Provide the (X, Y) coordinate of the cell's center where the given text is located.  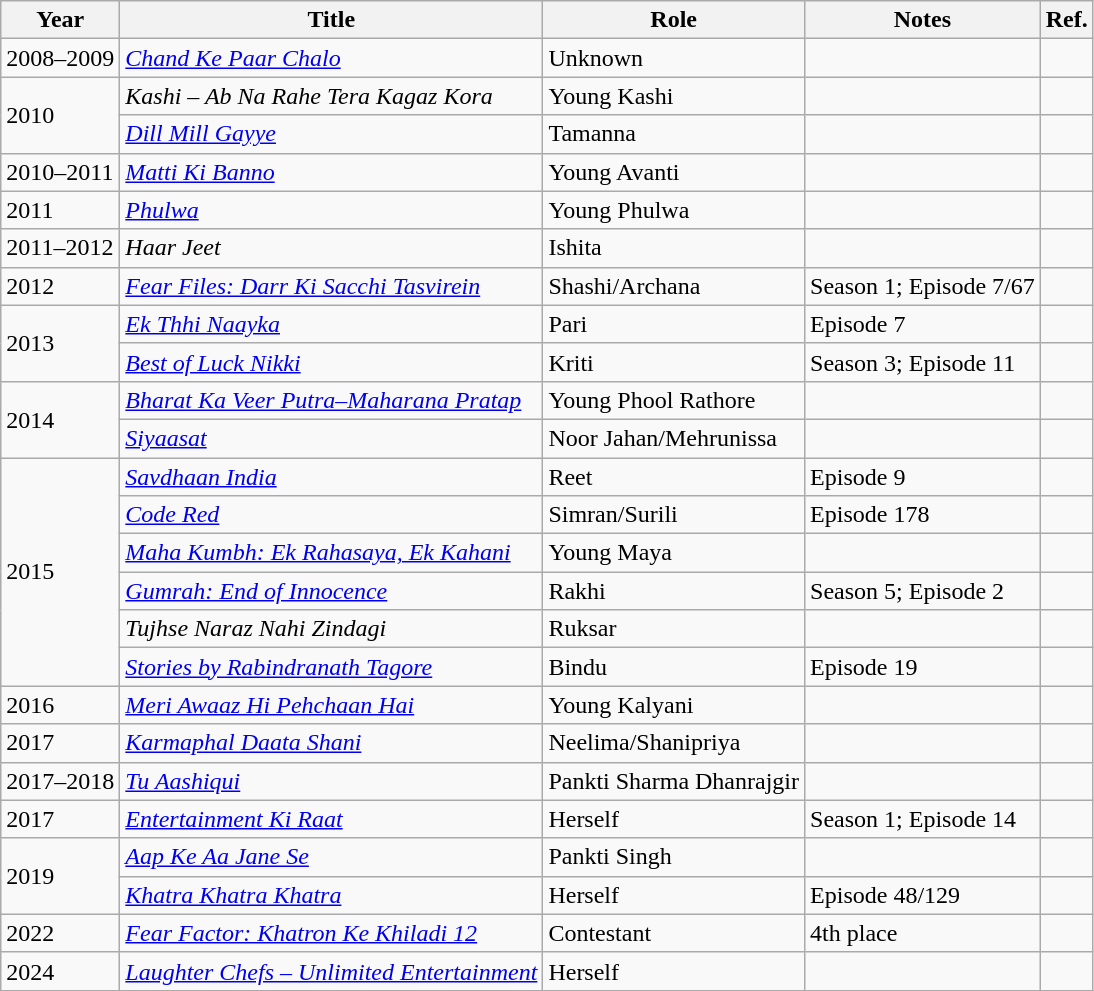
Entertainment Ki Raat (332, 819)
Notes (923, 20)
Young Avanti (674, 172)
Title (332, 20)
Simran/Surili (674, 515)
Year (60, 20)
Season 5; Episode 2 (923, 591)
Gumrah: End of Innocence (332, 591)
Young Maya (674, 553)
2019 (60, 876)
2017–2018 (60, 781)
Tu Aashiqui (332, 781)
Ruksar (674, 629)
Meri Awaaz Hi Pehchaan Hai (332, 705)
Best of Luck Nikki (332, 362)
Pankti Singh (674, 857)
Dill Mill Gayye (332, 134)
Young Kashi (674, 96)
Contestant (674, 933)
Pari (674, 324)
Pankti Sharma Dhanrajgir (674, 781)
Episode 9 (923, 477)
Ek Thhi Naayka (332, 324)
Bharat Ka Veer Putra–Maharana Pratap (332, 400)
Ishita (674, 248)
2016 (60, 705)
Episode 7 (923, 324)
2011 (60, 210)
Young Kalyani (674, 705)
Season 1; Episode 14 (923, 819)
Bindu (674, 667)
2011–2012 (60, 248)
4th place (923, 933)
Haar Jeet (332, 248)
Episode 178 (923, 515)
Unknown (674, 58)
2015 (60, 572)
Matti Ki Banno (332, 172)
Reet (674, 477)
Chand Ke Paar Chalo (332, 58)
Kriti (674, 362)
Young Phool Rathore (674, 400)
Code Red (332, 515)
Season 3; Episode 11 (923, 362)
Role (674, 20)
2010 (60, 115)
2008–2009 (60, 58)
Fear Files: Darr Ki Sacchi Tasvirein (332, 286)
2022 (60, 933)
Noor Jahan/Mehrunissa (674, 438)
2024 (60, 971)
Fear Factor: Khatron Ke Khiladi 12 (332, 933)
Young Phulwa (674, 210)
2010–2011 (60, 172)
Laughter Chefs – Unlimited Entertainment (332, 971)
Aap Ke Aa Jane Se (332, 857)
2013 (60, 343)
2014 (60, 419)
Episode 48/129 (923, 895)
Maha Kumbh: Ek Rahasaya, Ek Kahani (332, 553)
Siyaasat (332, 438)
Savdhaan India (332, 477)
Karmaphal Daata Shani (332, 743)
Neelima/Shanipriya (674, 743)
Tujhse Naraz Nahi Zindagi (332, 629)
Stories by Rabindranath Tagore (332, 667)
Rakhi (674, 591)
2012 (60, 286)
Tamanna (674, 134)
Shashi/Archana (674, 286)
Khatra Khatra Khatra (332, 895)
Season 1; Episode 7/67 (923, 286)
Ref. (1066, 20)
Kashi – Ab Na Rahe Tera Kagaz Kora (332, 96)
Episode 19 (923, 667)
Phulwa (332, 210)
